Capture the cell that displays the provided text and extract its [X, Y] central coordinate. 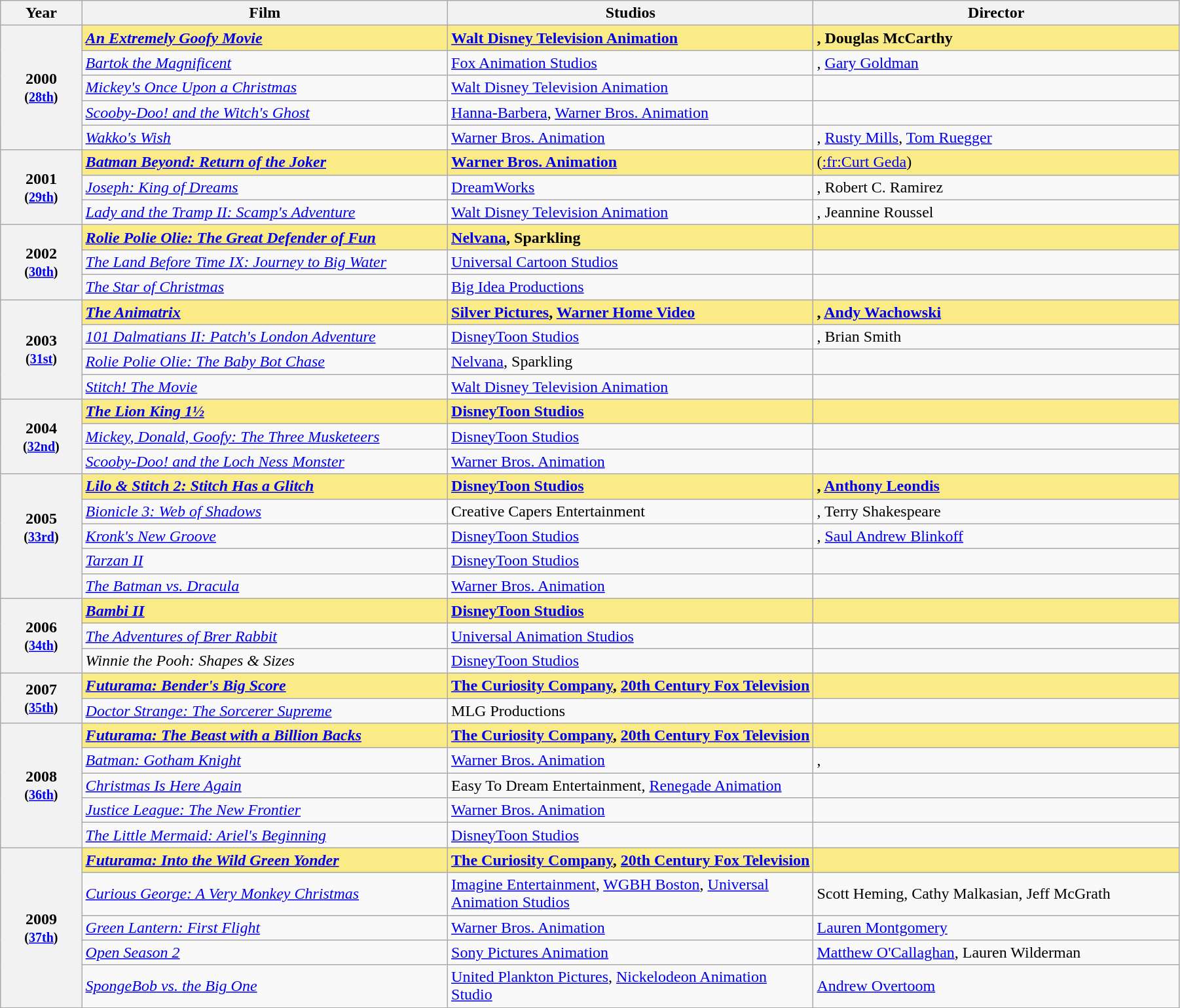
, [996, 761]
Joseph: King of Dreams [265, 187]
Big Idea Productions [631, 287]
, Douglas McCarthy [996, 38]
, Brian Smith [996, 337]
2001 (29th) [41, 187]
Hanna-Barbera, Warner Bros. Animation [631, 113]
Rolie Polie Olie: The Great Defender of Fun [265, 237]
Creative Capers Entertainment [631, 511]
Lauren Montgomery [996, 927]
Winnie the Pooh: Shapes & Sizes [265, 660]
Universal Animation Studios [631, 636]
Fox Animation Studios [631, 63]
2006 (34th) [41, 636]
Doctor Strange: The Sorcerer Supreme [265, 710]
Rolie Polie Olie: The Baby Bot Chase [265, 362]
, Anthony Leondis [996, 486]
, Andy Wachowski [996, 312]
Batman: Gotham Knight [265, 761]
MLG Productions [631, 710]
Kronk's New Groove [265, 536]
2004 (32nd) [41, 437]
2003 (31st) [41, 350]
Bionicle 3: Web of Shadows [265, 511]
An Extremely Goofy Movie [265, 38]
Film [265, 13]
Wakko's Wish [265, 137]
2008 (36th) [41, 785]
The Adventures of Brer Rabbit [265, 636]
2009 (37th) [41, 927]
Futurama: Into the Wild Green Yonder [265, 860]
Lady and the Tramp II: Scamp's Adventure [265, 212]
Universal Cartoon Studios [631, 262]
Easy To Dream Entertainment, Renegade Animation [631, 785]
Andrew Overtoom [996, 986]
101 Dalmatians II: Patch's London Adventure [265, 337]
The Little Mermaid: Ariel's Beginning [265, 835]
The Lion King 1½ [265, 412]
DreamWorks [631, 187]
Futurama: Bender's Big Score [265, 685]
Scott Heming, Cathy Malkasian, Jeff McGrath [996, 894]
Justice League: The New Frontier [265, 810]
, Rusty Mills, Tom Ruegger [996, 137]
Bartok the Magnificent [265, 63]
Year [41, 13]
2005 (33rd) [41, 536]
The Star of Christmas [265, 287]
The Land Before Time IX: Journey to Big Water [265, 262]
Matthew O'Callaghan, Lauren Wilderman [996, 952]
Director [996, 13]
, Saul Andrew Blinkoff [996, 536]
, Jeannine Roussel [996, 212]
Lilo & Stitch 2: Stitch Has a Glitch [265, 486]
, Terry Shakespeare [996, 511]
, Robert C. Ramirez [996, 187]
Mickey's Once Upon a Christmas [265, 88]
Scooby-Doo! and the Loch Ness Monster [265, 461]
Scooby-Doo! and the Witch's Ghost [265, 113]
, Gary Goldman [996, 63]
The Animatrix [265, 312]
Tarzan II [265, 561]
Bambi II [265, 611]
Silver Pictures, Warner Home Video [631, 312]
SpongeBob vs. the Big One [265, 986]
Curious George: A Very Monkey Christmas [265, 894]
Futurama: The Beast with a Billion Backs [265, 736]
Christmas Is Here Again [265, 785]
Stitch! The Movie [265, 387]
(:fr:Curt Geda) [996, 162]
Batman Beyond: Return of the Joker [265, 162]
Open Season 2 [265, 952]
2007 (35th) [41, 698]
2002 (30th) [41, 262]
Studios [631, 13]
United Plankton Pictures, Nickelodeon Animation Studio [631, 986]
Sony Pictures Animation [631, 952]
2000 (28th) [41, 88]
The Batman vs. Dracula [265, 586]
Imagine Entertainment, WGBH Boston, Universal Animation Studios [631, 894]
Mickey, Donald, Goofy: The Three Musketeers [265, 437]
Green Lantern: First Flight [265, 927]
